Capture the cell that displays the provided text and extract its (X, Y) central coordinate. 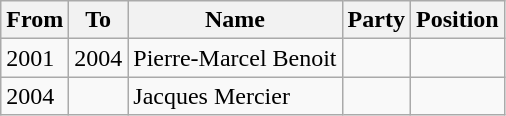
Name (235, 20)
Position (457, 20)
Party (376, 20)
To (98, 20)
2001 (35, 58)
From (35, 20)
Jacques Mercier (235, 96)
Pierre-Marcel Benoit (235, 58)
